Locate the cell with the specified text and output its (x, y) center coordinate. 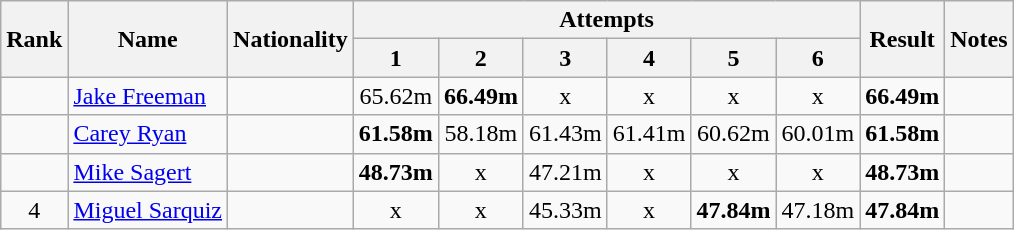
2 (480, 58)
61.43m (565, 134)
Miguel Sarquiz (148, 210)
1 (396, 58)
58.18m (480, 134)
Result (902, 39)
3 (565, 58)
Nationality (291, 39)
6 (818, 58)
47.21m (565, 172)
61.41m (649, 134)
Carey Ryan (148, 134)
60.62m (734, 134)
45.33m (565, 210)
Rank (34, 39)
Name (148, 39)
5 (734, 58)
47.18m (818, 210)
Attempts (606, 20)
Jake Freeman (148, 96)
Mike Sagert (148, 172)
65.62m (396, 96)
Notes (979, 39)
60.01m (818, 134)
